Scan for the cell matching the given text and deliver its [X, Y] coordinate at center. 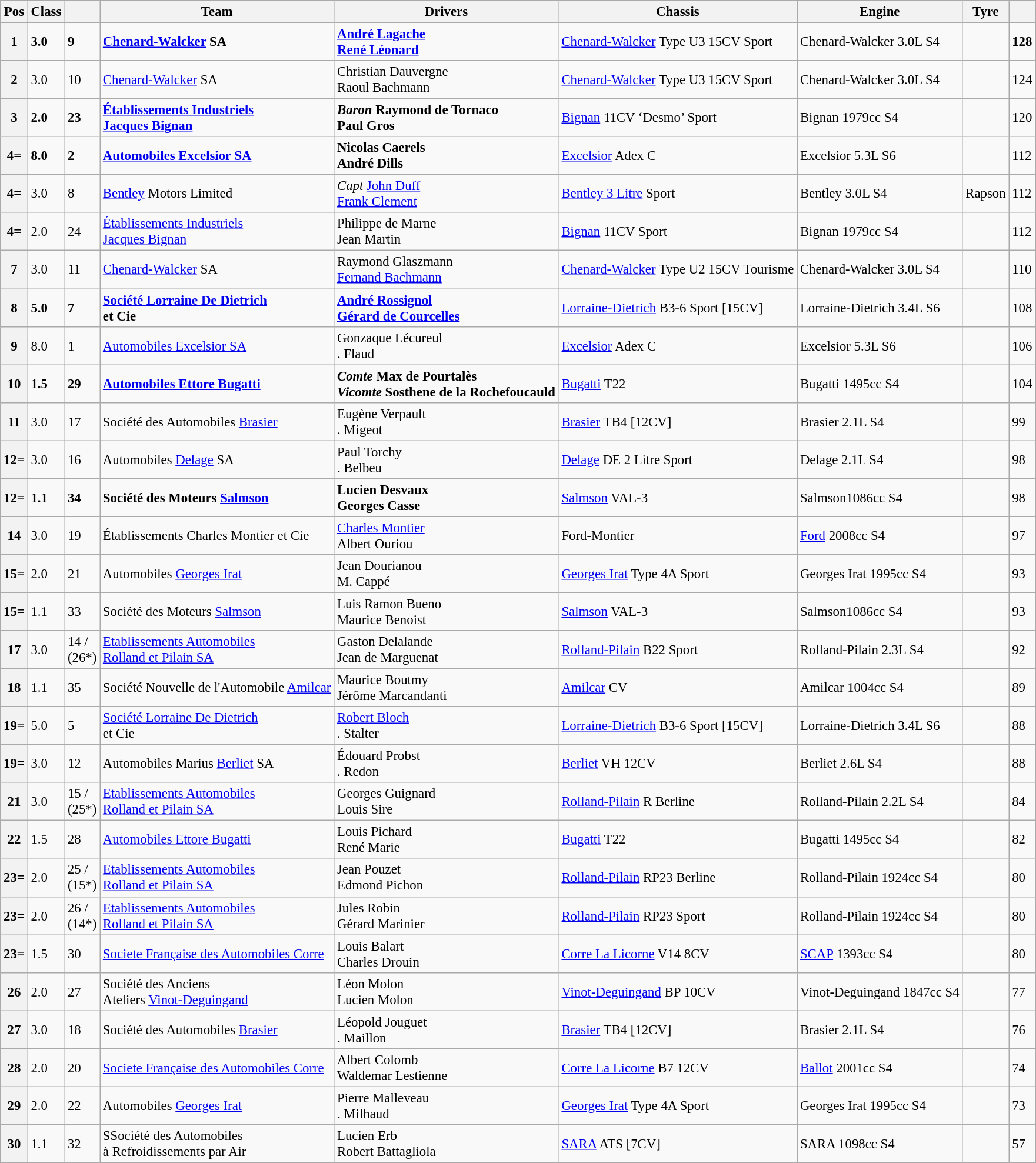
106 [1022, 346]
Chassis [678, 12]
Société Nouvelle de l'Automobile Amilcar [217, 688]
André Lagache René Léonard [446, 42]
Maurice Boutmy Jérôme Marcandanti [446, 688]
Tyre [986, 12]
Drivers [446, 12]
20 [82, 1068]
3 [14, 118]
Jean Pouzet Edmond Pichon [446, 878]
Établissements Charles Montier et Cie [217, 535]
110 [1022, 269]
Engine [880, 12]
Rolland-Pilain 2.3L S4 [880, 649]
Amilcar CV [678, 688]
Class [46, 12]
97 [1022, 535]
Delage DE 2 Litre Sport [678, 460]
Capt John Duff Frank Clement [446, 194]
89 [1022, 688]
Amilcar 1004cc S4 [880, 688]
35 [82, 688]
Georges Guignard Louis Sire [446, 801]
32 [82, 1144]
Rapson [986, 194]
Bignan 11CV ‘Desmo’ Sport [678, 118]
Lucien Desvaux Georges Casse [446, 498]
Bignan 11CV Sport [678, 232]
SCAP 1393cc S4 [880, 954]
Gaston Delalande Jean de Marguenat [446, 649]
15 /(25*) [82, 801]
108 [1022, 308]
Société des AnciensAteliers Vinot-Deguingand [217, 992]
Louis Pichard René Marie [446, 840]
Rolland-Pilain 2.2L S4 [880, 801]
Rolland-Pilain RP23 Berline [678, 878]
Rolland-Pilain B22 Sport [678, 649]
74 [1022, 1068]
Automobiles Marius Berliet SA [217, 764]
Ford 2008cc S4 [880, 535]
26 [14, 992]
Chenard-Walcker Type U2 15CV Tourisme [678, 269]
SARA 1098cc S4 [880, 1144]
Ballot 2001cc S4 [880, 1068]
16 [82, 460]
23 [82, 118]
Paul Torchy . Belbeu [446, 460]
Berliet 2.6L S4 [880, 764]
Raymond Glaszmann Fernand Bachmann [446, 269]
Team [217, 12]
Jean Dourianou M. Cappé [446, 574]
82 [1022, 840]
Ford-Montier [678, 535]
SARA ATS [7CV] [678, 1144]
25 /(15*) [82, 878]
73 [1022, 1106]
Jules Robin Gérard Marinier [446, 915]
Luis Ramon Bueno Maurice Benoist [446, 612]
99 [1022, 421]
Robert Bloch . Stalter [446, 726]
76 [1022, 1029]
Pierre Malleveau . Milhaud [446, 1106]
Bentley Motors Limited [217, 194]
Automobiles Delage SA [217, 460]
Édouard Probst . Redon [446, 764]
Gonzaque Lécureul . Flaud [446, 346]
Eugène Verpault . Migeot [446, 421]
Berliet VH 12CV [678, 764]
Léopold Jouguet . Maillon [446, 1029]
33 [82, 612]
77 [1022, 992]
Bentley 3.0L S4 [880, 194]
19 [82, 535]
Corre La Licorne B7 12CV [678, 1068]
14 [14, 535]
Vinot-Deguingand BP 10CV [678, 992]
Louis Balart Charles Drouin [446, 954]
92 [1022, 649]
Vinot-Deguingand 1847cc S4 [880, 992]
Baron Raymond de Tornaco Paul Gros [446, 118]
Christian Dauvergne Raoul Bachmann [446, 80]
Comte Max de Pourtalès Vicomte Sosthene de la Rochefoucauld [446, 384]
SSociété des Automobiles à Refroidissements par Air [217, 1144]
5 [82, 726]
24 [82, 232]
Nicolas Caerels André Dills [446, 155]
Bentley 3 Litre Sport [678, 194]
12 [82, 764]
Pos [14, 12]
26 /(14*) [82, 915]
104 [1022, 384]
Rolland-Pilain RP23 Sport [678, 915]
Lucien Erb Robert Battagliola [446, 1144]
57 [1022, 1144]
Rolland-Pilain R Berline [678, 801]
Léon Molon Lucien Molon [446, 992]
Philippe de Marne Jean Martin [446, 232]
Corre La Licorne V14 8CV [678, 954]
84 [1022, 801]
Delage 2.1L S4 [880, 460]
124 [1022, 80]
34 [82, 498]
14 /(26*) [82, 649]
Albert Colomb Waldemar Lestienne [446, 1068]
André Rossignol Gérard de Courcelles [446, 308]
128 [1022, 42]
120 [1022, 118]
Charles Montier Albert Ouriou [446, 535]
